Determine the [X, Y] coordinate at the center of the cell enclosing the given text.  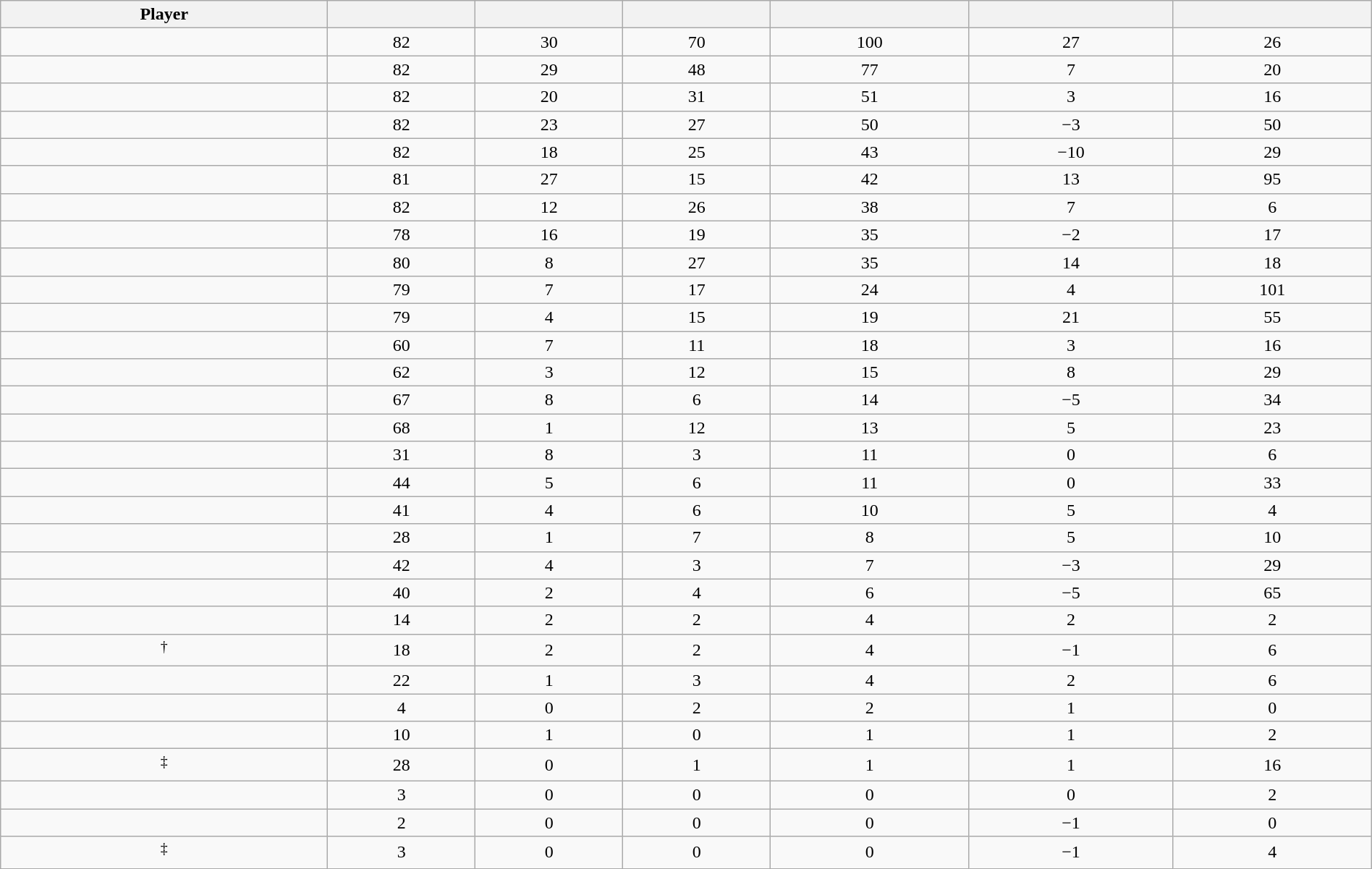
−2 [1071, 234]
81 [402, 179]
68 [402, 428]
† [164, 650]
51 [870, 97]
80 [402, 262]
65 [1272, 593]
−10 [1071, 152]
60 [402, 345]
77 [870, 69]
25 [697, 152]
21 [1071, 317]
40 [402, 593]
100 [870, 42]
38 [870, 207]
34 [1272, 400]
48 [697, 69]
62 [402, 373]
101 [1272, 289]
78 [402, 234]
33 [1272, 483]
67 [402, 400]
41 [402, 510]
44 [402, 483]
22 [402, 680]
30 [549, 42]
43 [870, 152]
Player [164, 14]
55 [1272, 317]
70 [697, 42]
95 [1272, 179]
24 [870, 289]
